Return [X, Y] of the center of cell containing provided text 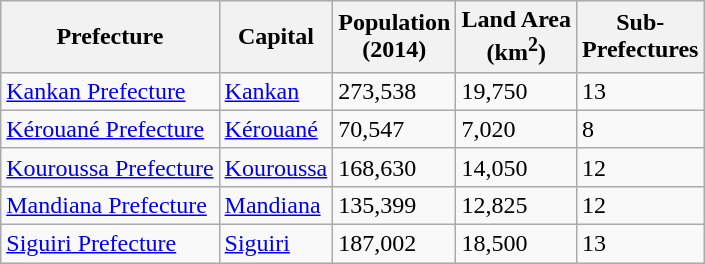
Kankan [276, 91]
135,399 [394, 205]
8 [640, 129]
Mandiana Prefecture [110, 205]
Sub-Prefectures [640, 37]
Kouroussa [276, 167]
Kérouané [276, 129]
Land Area(km2) [516, 37]
Population(2014) [394, 37]
19,750 [516, 91]
168,630 [394, 167]
Kankan Prefecture [110, 91]
7,020 [516, 129]
14,050 [516, 167]
70,547 [394, 129]
273,538 [394, 91]
Kérouané Prefecture [110, 129]
Siguiri [276, 244]
Mandiana [276, 205]
Capital [276, 37]
Kouroussa Prefecture [110, 167]
Siguiri Prefecture [110, 244]
187,002 [394, 244]
18,500 [516, 244]
12,825 [516, 205]
Prefecture [110, 37]
